Pinpoint the cell where the given text exists, returning its (x, y) midpoint coordinate. 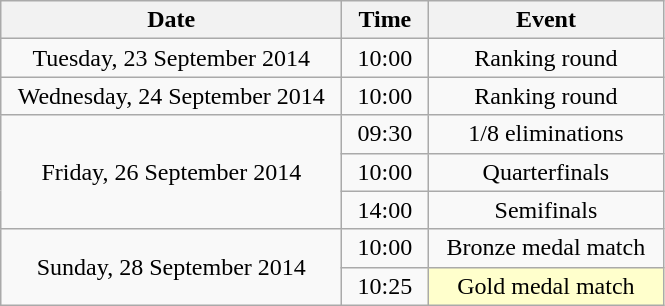
Event (546, 20)
Semifinals (546, 210)
1/8 eliminations (546, 134)
Wednesday, 24 September 2014 (172, 96)
Quarterfinals (546, 172)
Gold medal match (546, 286)
Time (385, 20)
09:30 (385, 134)
Bronze medal match (546, 248)
14:00 (385, 210)
Friday, 26 September 2014 (172, 172)
10:25 (385, 286)
Tuesday, 23 September 2014 (172, 58)
Sunday, 28 September 2014 (172, 267)
Date (172, 20)
